For the text-containing cell, return its midpoint in [x, y] coordinate format. 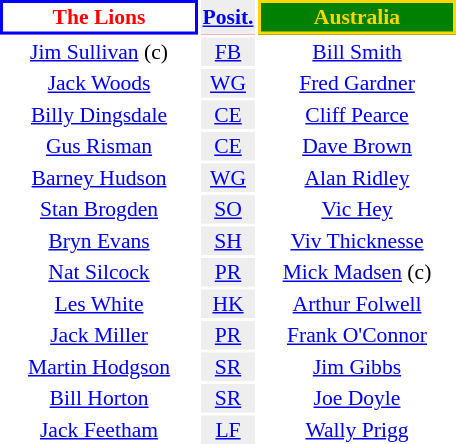
Jim Gibbs [357, 366]
Australia [357, 17]
Mick Madsen (c) [357, 272]
Frank O'Connor [357, 335]
Joe Doyle [357, 398]
Posit. [228, 17]
Dave Brown [357, 146]
Wally Prigg [357, 430]
SO [228, 209]
Jack Miller [99, 335]
Bryn Evans [99, 240]
FB [228, 52]
Arthur Folwell [357, 304]
Bill Smith [357, 52]
Stan Brogden [99, 209]
Viv Thicknesse [357, 240]
Jim Sullivan (c) [99, 52]
Vic Hey [357, 209]
Les White [99, 304]
Cliff Pearce [357, 114]
SH [228, 240]
LF [228, 430]
Alan Ridley [357, 178]
Nat Silcock [99, 272]
HK [228, 304]
Fred Gardner [357, 83]
Jack Feetham [99, 430]
Bill Horton [99, 398]
The Lions [99, 17]
Martin Hodgson [99, 366]
Billy Dingsdale [99, 114]
Barney Hudson [99, 178]
Jack Woods [99, 83]
Gus Risman [99, 146]
